Locate the cell with the specified text and output its [X, Y] center coordinate. 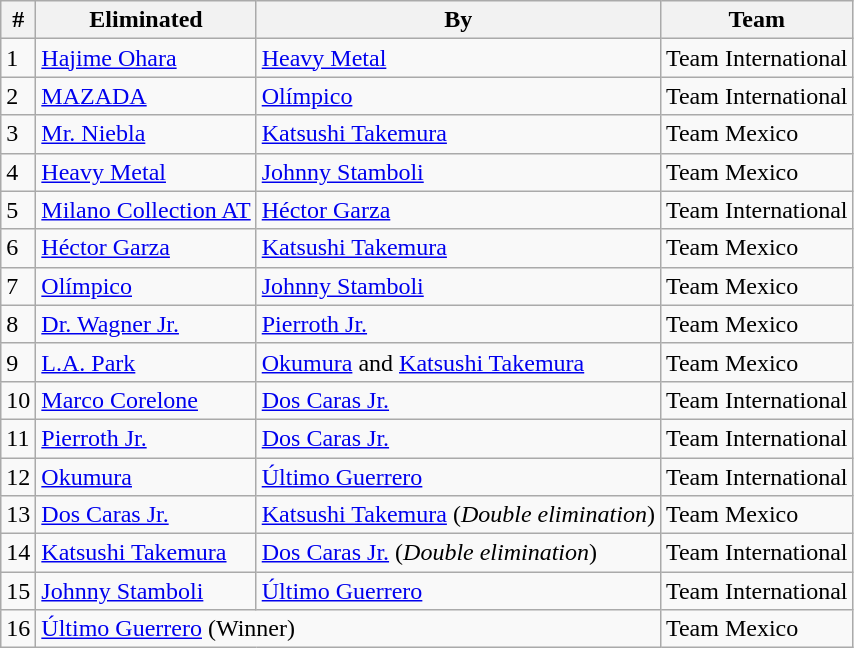
10 [18, 400]
By [458, 20]
16 [18, 629]
Dos Caras Jr. (Double elimination) [458, 553]
1 [18, 58]
12 [18, 477]
Marco Corelone [146, 400]
Milano Collection AT [146, 210]
Katsushi Takemura (Double elimination) [458, 515]
Eliminated [146, 20]
Dr. Wagner Jr. [146, 324]
5 [18, 210]
Último Guerrero (Winner) [348, 629]
3 [18, 134]
Team [756, 20]
Hajime Ohara [146, 58]
Okumura and Katsushi Takemura [458, 362]
MAZADA [146, 96]
14 [18, 553]
2 [18, 96]
13 [18, 515]
11 [18, 438]
# [18, 20]
L.A. Park [146, 362]
Mr. Niebla [146, 134]
Okumura [146, 477]
6 [18, 248]
7 [18, 286]
15 [18, 591]
4 [18, 172]
9 [18, 362]
8 [18, 324]
